Search for the cell housing the specified text and yield its (X, Y) center coordinate. 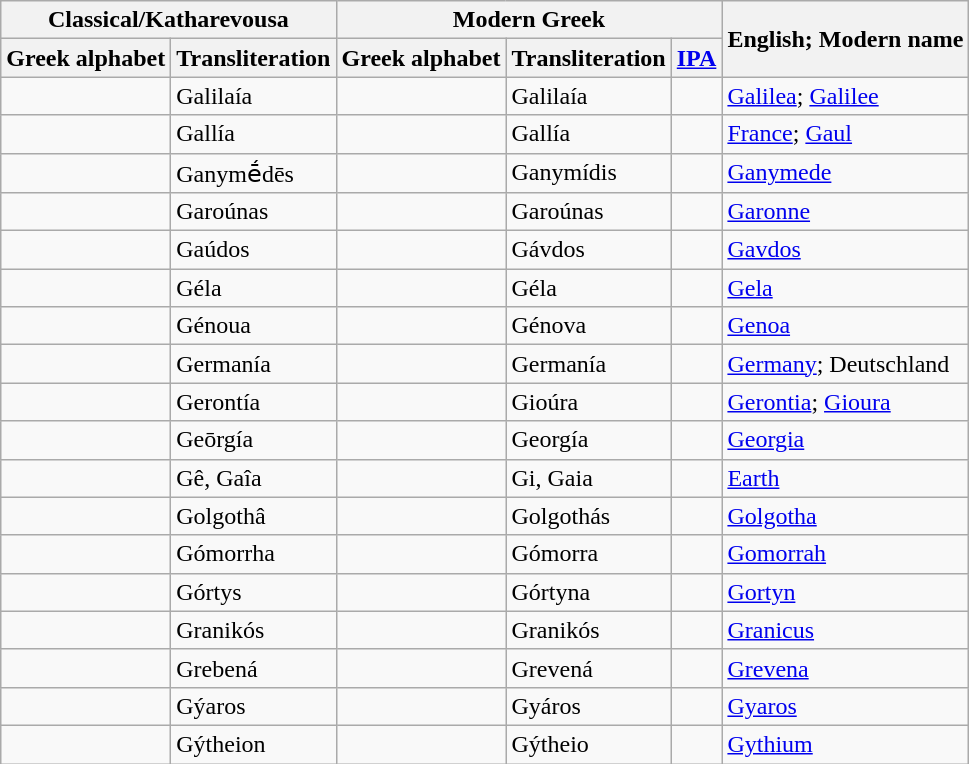
Geōrgía (254, 440)
Georgia (846, 440)
Génova (588, 326)
Granicus (846, 630)
Galilea; Galilee (846, 96)
Gaúdos (254, 250)
English; Modern name (846, 39)
Gómorra (588, 554)
Golgothâ (254, 516)
Garonne (846, 212)
Górtyna (588, 592)
Genoa (846, 326)
IPA (696, 58)
Earth (846, 478)
Golgotha (846, 516)
Gê, Gaîa (254, 478)
Grevena (846, 668)
Gávdos (588, 250)
Gyáros (588, 706)
Gela (846, 288)
Gomorrah (846, 554)
Gýaros (254, 706)
France; Gaul (846, 134)
Germany; Deutschland (846, 364)
Gerontía (254, 402)
Ganymídis (588, 173)
Ganymḗdēs (254, 173)
Georgía (588, 440)
Gythium (846, 744)
Gioúra (588, 402)
Golgothás (588, 516)
Gómorrha (254, 554)
Gyaros (846, 706)
Gýtheion (254, 744)
Génoua (254, 326)
Classical/Katharevousa (168, 20)
Gi, Gaia (588, 478)
Grevená (588, 668)
Górtys (254, 592)
Gýtheio (588, 744)
Gavdos (846, 250)
Ganymede (846, 173)
Modern Greek (529, 20)
Gortyn (846, 592)
Gerontia; Gioura (846, 402)
Grebená (254, 668)
